Identify which cell holds the provided text, then report its (X, Y) central coordinate. 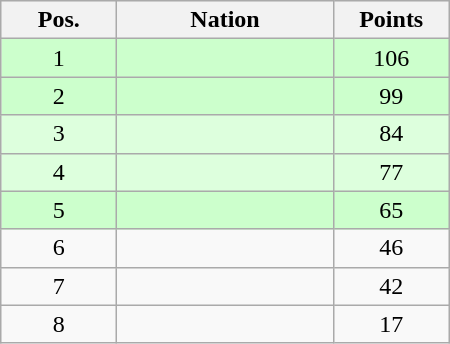
8 (59, 324)
1 (59, 58)
Points (391, 20)
Nation (225, 20)
2 (59, 96)
5 (59, 210)
65 (391, 210)
3 (59, 134)
42 (391, 286)
99 (391, 96)
84 (391, 134)
4 (59, 172)
7 (59, 286)
17 (391, 324)
Pos. (59, 20)
46 (391, 248)
77 (391, 172)
6 (59, 248)
106 (391, 58)
